Search for the cell housing the specified text and yield its [X, Y] center coordinate. 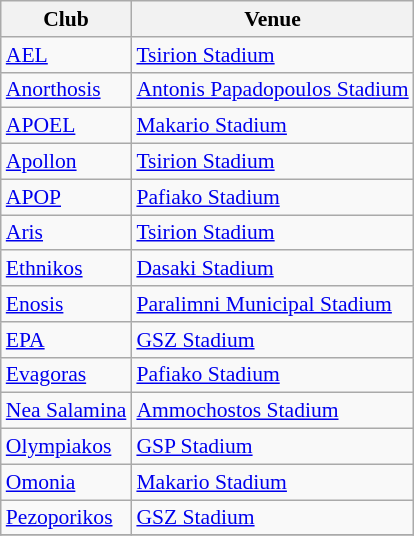
Ethnikos [66, 269]
Omonia [66, 482]
Antonis Papadopoulos Stadium [272, 90]
Anorthosis [66, 90]
Aris [66, 233]
GSP Stadium [272, 447]
AEL [66, 55]
Apollon [66, 162]
Ammochostos Stadium [272, 411]
EPA [66, 340]
Paralimni Municipal Stadium [272, 304]
Club [66, 19]
APOP [66, 197]
Dasaki Stadium [272, 269]
APOEL [66, 126]
Evagoras [66, 375]
Enosis [66, 304]
Pezoporikos [66, 518]
Nea Salamina [66, 411]
Venue [272, 19]
Olympiakos [66, 447]
